Locate the cell with the specified text and output its [X, Y] center coordinate. 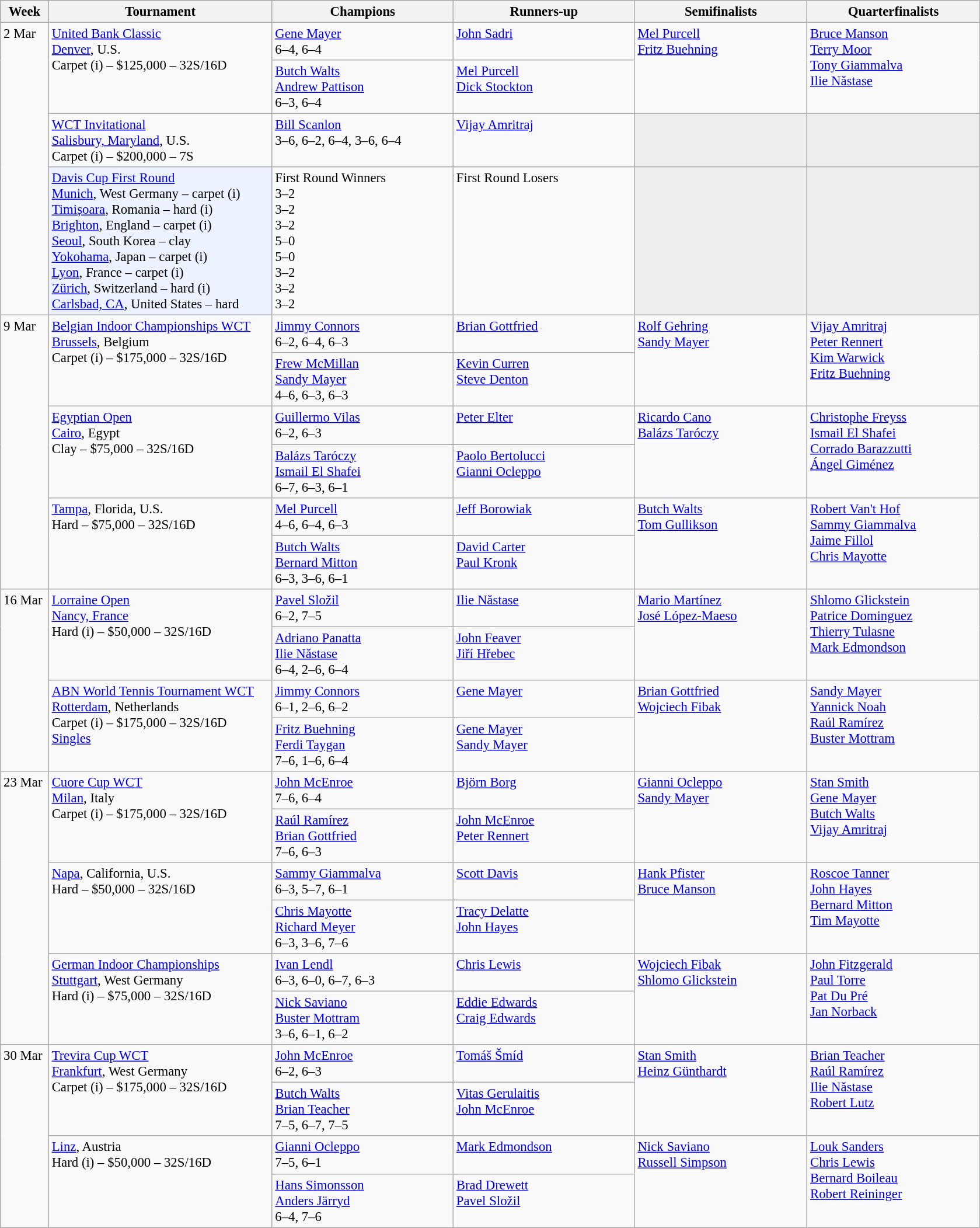
Gene Mayer [544, 700]
30 Mar [25, 1136]
Raúl Ramírez Brian Gottfried 7–6, 6–3 [363, 836]
Butch Walts Bernard Mitton 6–3, 3–6, 6–1 [363, 562]
Adriano Panatta Ilie Năstase 6–4, 2–6, 6–4 [363, 653]
9 Mar [25, 452]
Stan Smith Gene Mayer Butch Walts Vijay Amritraj [894, 817]
German Indoor Championships Stuttgart, West Germany Hard (i) – $75,000 – 32S/16D [160, 999]
Kevin Curren Steve Denton [544, 380]
16 Mar [25, 680]
Runners-up [544, 12]
Chris Lewis [544, 973]
Bill Scanlon 3–6, 6–2, 6–4, 3–6, 6–4 [363, 141]
WCT Invitational Salisbury, Maryland, U.S. Carpet (i) – $200,000 – 7S [160, 141]
Napa, California, U.S. Hard – $50,000 – 32S/16D [160, 908]
Paolo Bertolucci Gianni Ocleppo [544, 471]
Vijay Amritraj Peter Rennert Kim Warwick Fritz Buehning [894, 361]
Rolf Gehring Sandy Mayer [721, 361]
Brian Gottfried Wojciech Fibak [721, 726]
Tomáš Šmíd [544, 1064]
First Round Losers [544, 241]
Ilie Năstase [544, 607]
Mark Edmondson [544, 1155]
Trevira Cup WCT Frankfurt, West Germany Carpet (i) – $175,000 – 32S/16D [160, 1090]
Butch Walts Andrew Pattison 6–3, 6–4 [363, 87]
First Round Winners 3–2 3–2 3–2 5–0 5–0 3–2 3–2 3–2 [363, 241]
Linz, Austria Hard (i) – $50,000 – 32S/16D [160, 1182]
David Carter Paul Kronk [544, 562]
Hank Pfister Bruce Manson [721, 908]
Gene Mayer Sandy Mayer [544, 745]
John Sadri [544, 42]
Mel Purcell Dick Stockton [544, 87]
Tampa, Florida, U.S. Hard – $75,000 – 32S/16D [160, 543]
Eddie Edwards Craig Edwards [544, 1018]
Balázs Taróczy Ismail El Shafei 6–7, 6–3, 6–1 [363, 471]
Vitas Gerulaitis John McEnroe [544, 1109]
Brad Drewett Pavel Složil [544, 1201]
Nick Saviano Buster Mottram 3–6, 6–1, 6–2 [363, 1018]
Peter Elter [544, 425]
23 Mar [25, 909]
Robert Van't Hof Sammy Giammalva Jaime Fillol Chris Mayotte [894, 543]
Ricardo Cano Balázs Taróczy [721, 452]
Cuore Cup WCT Milan, Italy Carpet (i) – $175,000 – 32S/16D [160, 817]
Brian Teacher Raúl Ramírez Ilie Năstase Robert Lutz [894, 1090]
Frew McMillan Sandy Mayer 4–6, 6–3, 6–3 [363, 380]
Christophe Freyss Ismail El Shafei Corrado Barazzutti Ángel Giménez [894, 452]
Jimmy Connors 6–1, 2–6, 6–2 [363, 700]
Mel Purcell Fritz Buehning [721, 68]
John Feaver Jiří Hřebec [544, 653]
Tracy Delatte John Hayes [544, 927]
Guillermo Vilas 6–2, 6–3 [363, 425]
Wojciech Fibak Shlomo Glickstein [721, 999]
United Bank Classic Denver, U.S. Carpet (i) – $125,000 – 32S/16D [160, 68]
Stan Smith Heinz Günthardt [721, 1090]
Belgian Indoor Championships WCT Brussels, Belgium Carpet (i) – $175,000 – 32S/16D [160, 361]
Lorraine Open Nancy, France Hard (i) – $50,000 – 32S/16D [160, 634]
John Fitzgerald Paul Torre Pat Du Pré Jan Norback [894, 999]
Brian Gottfried [544, 334]
Roscoe Tanner John Hayes Bernard Mitton Tim Mayotte [894, 908]
Tournament [160, 12]
ABN World Tennis Tournament WCT Rotterdam, Netherlands Carpet (i) – $175,000 – 32S/16D Singles [160, 726]
2 Mar [25, 169]
Scott Davis [544, 882]
Mel Purcell 4–6, 6–4, 6–3 [363, 516]
Louk Sanders Chris Lewis Bernard Boileau Robert Reininger [894, 1182]
Ivan Lendl 6–3, 6–0, 6–7, 6–3 [363, 973]
Vijay Amritraj [544, 141]
Mario Martínez José López-Maeso [721, 634]
John McEnroe Peter Rennert [544, 836]
Fritz Buehning Ferdi Taygan 7–6, 1–6, 6–4 [363, 745]
Sammy Giammalva 6–3, 5–7, 6–1 [363, 882]
Butch Walts Brian Teacher 7–5, 6–7, 7–5 [363, 1109]
Bruce Manson Terry Moor Tony Giammalva Ilie Năstase [894, 68]
John McEnroe 7–6, 6–4 [363, 791]
Butch Walts Tom Gullikson [721, 543]
Champions [363, 12]
Chris Mayotte Richard Meyer 6–3, 3–6, 7–6 [363, 927]
Gene Mayer 6–4, 6–4 [363, 42]
Quarterfinalists [894, 12]
Björn Borg [544, 791]
Week [25, 12]
Jeff Borowiak [544, 516]
Egyptian Open Cairo, Egypt Clay – $75,000 – 32S/16D [160, 452]
Jimmy Connors 6–2, 6–4, 6–3 [363, 334]
Semifinalists [721, 12]
Pavel Složil 6–2, 7–5 [363, 607]
Shlomo Glickstein Patrice Dominguez Thierry Tulasne Mark Edmondson [894, 634]
Nick Saviano Russell Simpson [721, 1182]
Sandy Mayer Yannick Noah Raúl Ramírez Buster Mottram [894, 726]
John McEnroe 6–2, 6–3 [363, 1064]
Gianni Ocleppo 7–5, 6–1 [363, 1155]
Gianni Ocleppo Sandy Mayer [721, 817]
Hans Simonsson Anders Järryd 6–4, 7–6 [363, 1201]
